Search for the cell housing the specified text and yield its (X, Y) center coordinate. 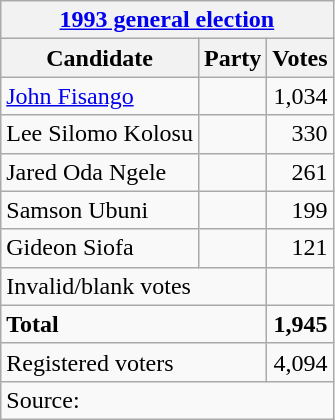
Party (232, 58)
Invalid/blank votes (134, 286)
Total (134, 324)
1993 general election (167, 20)
John Fisango (100, 96)
Candidate (100, 58)
Samson Ubuni (100, 210)
330 (300, 134)
261 (300, 172)
121 (300, 248)
1,945 (300, 324)
Jared Oda Ngele (100, 172)
1,034 (300, 96)
Votes (300, 58)
Lee Silomo Kolosu (100, 134)
Gideon Siofa (100, 248)
Source: (167, 400)
Registered voters (134, 362)
199 (300, 210)
4,094 (300, 362)
